Return (X, Y) of the center of cell containing provided text 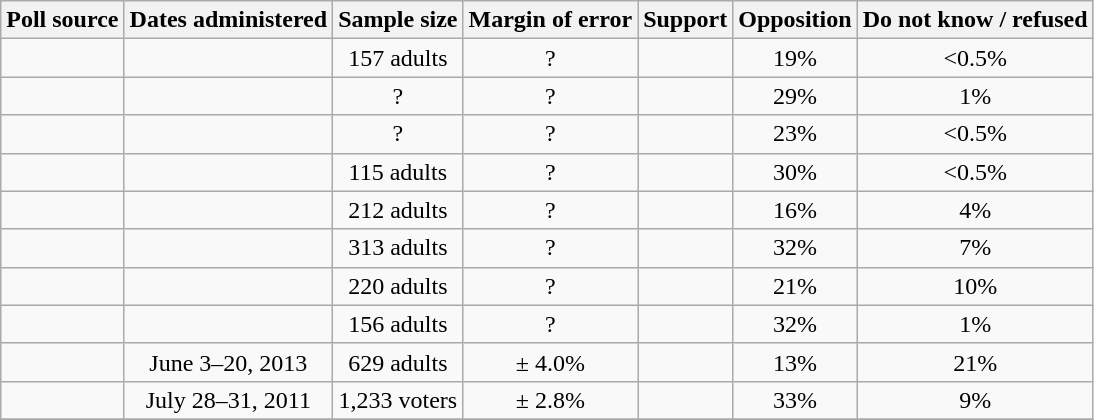
± 4.0% (550, 362)
30% (795, 172)
313 adults (398, 248)
1,233 voters (398, 400)
23% (795, 134)
Do not know / refused (975, 20)
19% (795, 58)
Dates administered (228, 20)
10% (975, 286)
212 adults (398, 210)
Margin of error (550, 20)
13% (795, 362)
629 adults (398, 362)
7% (975, 248)
156 adults (398, 324)
Sample size (398, 20)
Poll source (62, 20)
157 adults (398, 58)
July 28–31, 2011 (228, 400)
33% (795, 400)
9% (975, 400)
220 adults (398, 286)
Support (686, 20)
Opposition (795, 20)
16% (795, 210)
29% (795, 96)
4% (975, 210)
± 2.8% (550, 400)
June 3–20, 2013 (228, 362)
115 adults (398, 172)
